For the text-containing cell, return its midpoint in (X, Y) coordinate format. 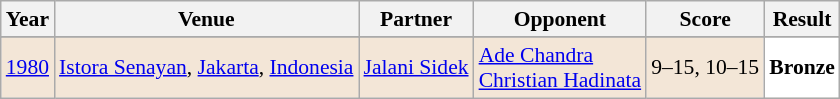
Istora Senayan, Jakarta, Indonesia (206, 68)
Bronze (802, 68)
Jalani Sidek (416, 68)
Year (28, 19)
Partner (416, 19)
Result (802, 19)
1980 (28, 68)
9–15, 10–15 (705, 68)
Venue (206, 19)
Ade Chandra Christian Hadinata (560, 68)
Score (705, 19)
Opponent (560, 19)
